Capture the cell that displays the provided text and extract its (x, y) central coordinate. 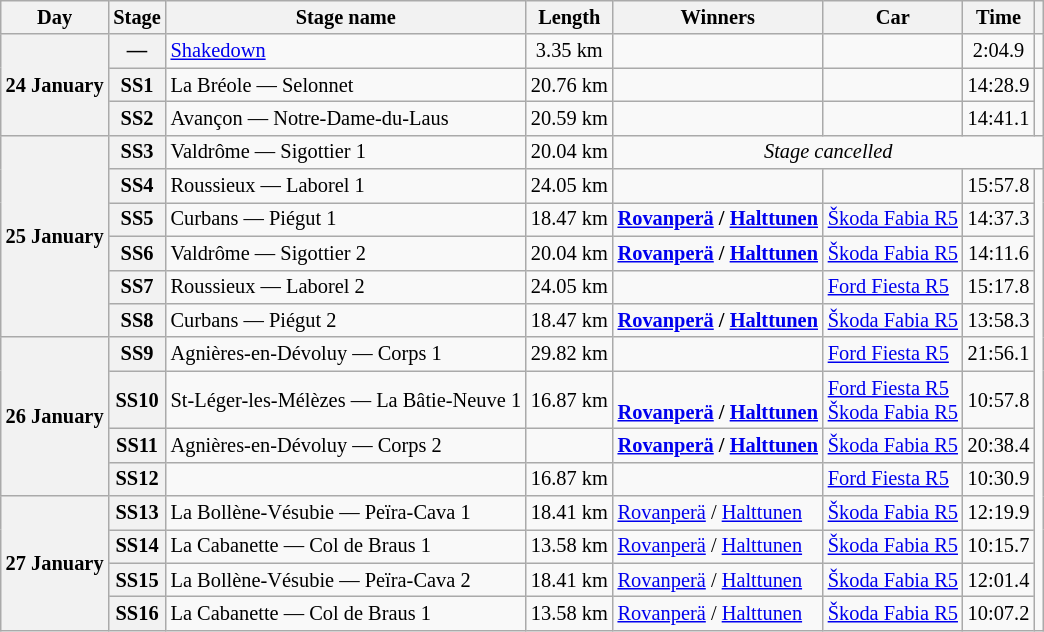
13:58.3 (998, 320)
— (136, 51)
Stage name (346, 17)
26 January (55, 416)
SS7 (136, 287)
SS10 (136, 400)
21:56.1 (998, 354)
Shakedown (346, 51)
Curbans — Piégut 2 (346, 320)
Time (998, 17)
Length (570, 17)
Avançon — Notre-Dame-du-Laus (346, 118)
25 January (55, 236)
La Bollène-Vésubie — Peïra-Cava 1 (346, 513)
14:28.9 (998, 85)
Agnières-en-Dévoluy — Corps 2 (346, 445)
2:04.9 (998, 51)
La Bollène-Vésubie — Peïra-Cava 2 (346, 580)
12:19.9 (998, 513)
10:57.8 (998, 400)
Roussieux — Laborel 1 (346, 186)
29.82 km (570, 354)
SS13 (136, 513)
10:07.2 (998, 613)
20.59 km (570, 118)
St-Léger-les-Mélèzes — La Bâtie-Neuve 1 (346, 400)
Roussieux — Laborel 2 (346, 287)
20:38.4 (998, 445)
Ford Fiesta R5Škoda Fabia R5 (893, 400)
27 January (55, 564)
10:15.7 (998, 546)
SS8 (136, 320)
14:37.3 (998, 219)
Stage (136, 17)
SS6 (136, 253)
Day (55, 17)
12:01.4 (998, 580)
Winners (718, 17)
La Bréole — Selonnet (346, 85)
24 January (55, 84)
SS15 (136, 580)
Agnières-en-Dévoluy — Corps 1 (346, 354)
SS1 (136, 85)
SS14 (136, 546)
Valdrôme — Sigottier 1 (346, 152)
SS3 (136, 152)
SS5 (136, 219)
15:17.8 (998, 287)
Car (893, 17)
Curbans — Piégut 1 (346, 219)
Valdrôme — Sigottier 2 (346, 253)
20.76 km (570, 85)
SS9 (136, 354)
SS16 (136, 613)
SS12 (136, 479)
SS11 (136, 445)
Stage cancelled (828, 152)
3.35 km (570, 51)
SS4 (136, 186)
14:11.6 (998, 253)
15:57.8 (998, 186)
10:30.9 (998, 479)
SS2 (136, 118)
14:41.1 (998, 118)
